Locate the cell with the specified text and output its [X, Y] center coordinate. 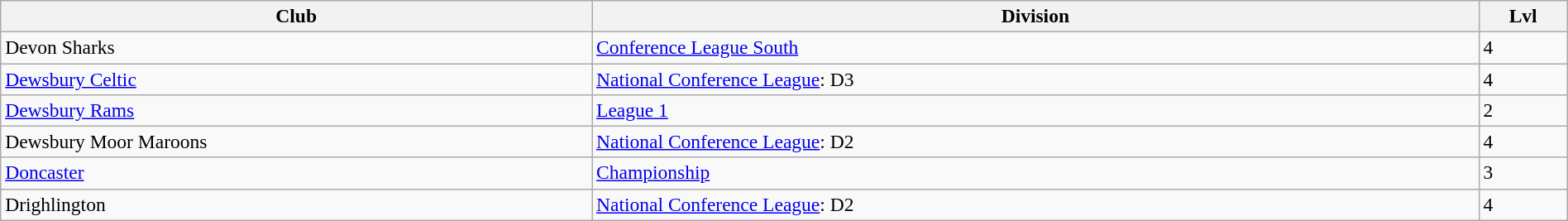
2 [1523, 110]
Devon Sharks [296, 47]
Lvl [1523, 16]
Division [1035, 16]
3 [1523, 173]
Doncaster [296, 173]
Drighlington [296, 204]
Dewsbury Moor Maroons [296, 142]
Conference League South [1035, 47]
Championship [1035, 173]
Dewsbury Celtic [296, 79]
Dewsbury Rams [296, 110]
Club [296, 16]
National Conference League: D3 [1035, 79]
League 1 [1035, 110]
